Capture the cell that displays the provided text and extract its [X, Y] central coordinate. 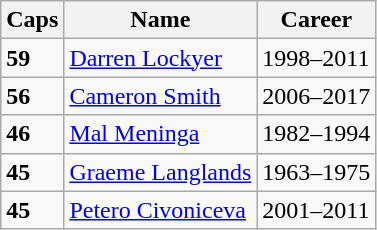
Darren Lockyer [160, 58]
Caps [32, 20]
1998–2011 [316, 58]
Petero Civoniceva [160, 210]
46 [32, 134]
1982–1994 [316, 134]
56 [32, 96]
Cameron Smith [160, 96]
59 [32, 58]
2001–2011 [316, 210]
2006–2017 [316, 96]
1963–1975 [316, 172]
Career [316, 20]
Graeme Langlands [160, 172]
Name [160, 20]
Mal Meninga [160, 134]
